Determine the [x, y] coordinate at the center of the cell enclosing the given text.  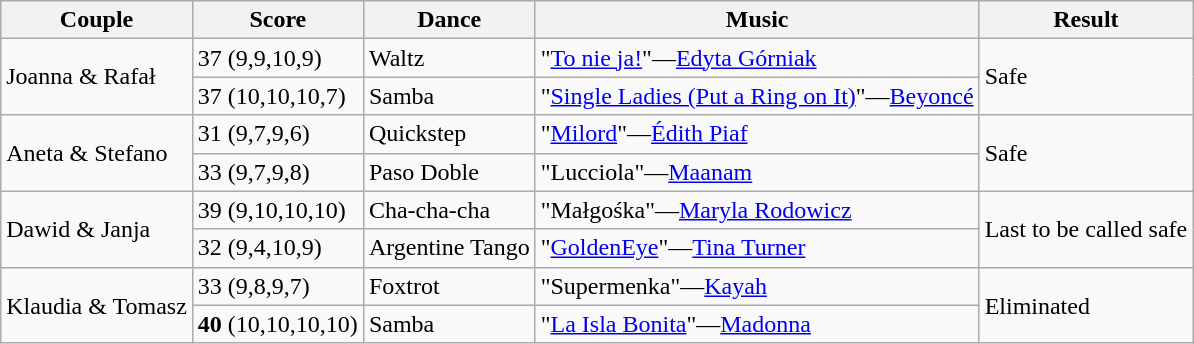
32 (9,4,10,9) [278, 248]
"Supermenka"—Kayah [757, 286]
31 (9,7,9,6) [278, 134]
Result [1086, 20]
"Single Ladies (Put a Ring on It)"—Beyoncé [757, 96]
Waltz [449, 58]
Argentine Tango [449, 248]
"Milord"—Édith Piaf [757, 134]
Score [278, 20]
Aneta & Stefano [97, 153]
37 (10,10,10,7) [278, 96]
"La Isla Bonita"—Madonna [757, 324]
Dawid & Janja [97, 229]
40 (10,10,10,10) [278, 324]
33 (9,8,9,7) [278, 286]
Cha-cha-cha [449, 210]
Eliminated [1086, 305]
"Lucciola"—Maanam [757, 172]
Last to be called safe [1086, 229]
Couple [97, 20]
Paso Doble [449, 172]
Joanna & Rafał [97, 77]
37 (9,9,10,9) [278, 58]
Klaudia & Tomasz [97, 305]
Music [757, 20]
"Małgośka"—Maryla Rodowicz [757, 210]
Foxtrot [449, 286]
Dance [449, 20]
39 (9,10,10,10) [278, 210]
Quickstep [449, 134]
"To nie ja!"—Edyta Górniak [757, 58]
33 (9,7,9,8) [278, 172]
"GoldenEye"—Tina Turner [757, 248]
